Identify which cell holds the provided text, then report its [X, Y] central coordinate. 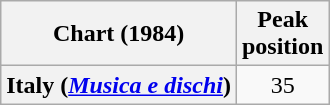
Chart (1984) [119, 34]
35 [282, 85]
Peakposition [282, 34]
Italy (Musica e dischi) [119, 85]
